Output the [X, Y] coordinate of the center of the cell containing the given text.  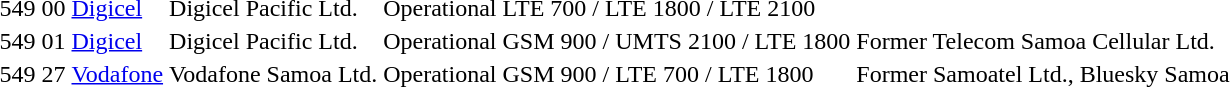
Operational [440, 41]
01 [54, 41]
GSM 900 / UMTS 2100 / LTE 1800 [676, 41]
Digicel Pacific Ltd. [274, 41]
Digicel [118, 41]
